Search for the cell housing the specified text and yield its (X, Y) center coordinate. 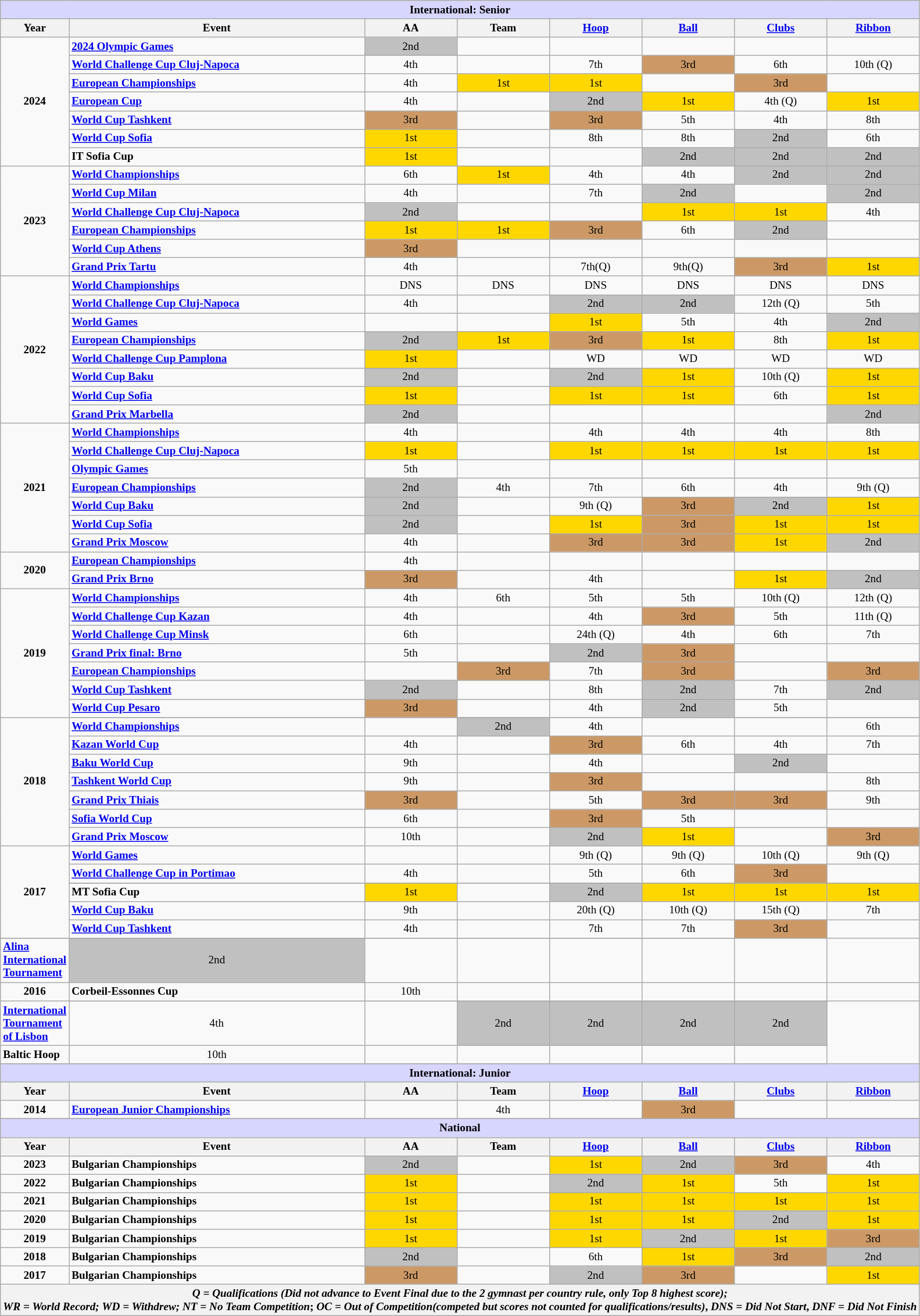
Grand Prix final: Brno (217, 653)
24th (Q) (595, 634)
International: Junior (460, 1073)
National (460, 1128)
Kazan World Cup (217, 745)
International Tournament of Lisbon (35, 1023)
2024 Olympic Games (217, 46)
7th(Q) (595, 267)
Tashkent World Cup (217, 781)
World Challenge Cup Kazan (217, 616)
World Cup Milan (217, 193)
World Cup Athens (217, 249)
World Challenge Cup Minsk (217, 634)
Baku World Cup (217, 763)
2024 (35, 101)
MT Sofia Cup (217, 892)
European Junior Championships (217, 1110)
Grand Prix Brno (217, 579)
Grand Prix Tartu (217, 267)
Sofia World Cup (217, 819)
World Challenge Cup Pamplona (217, 359)
11th (Q) (873, 616)
European Cup (217, 102)
Alina International Tournament (35, 960)
2016 (35, 992)
2014 (35, 1110)
20th (Q) (595, 910)
Olympic Games (217, 469)
9th(Q) (688, 267)
Grand Prix Thiais (217, 800)
World Challenge Cup in Portimao (217, 874)
Corbeil-Essonnes Cup (217, 992)
15th (Q) (781, 910)
World Cup Pesaro (217, 708)
Baltic Hoop (35, 1055)
International: Senior (460, 10)
Grand Prix Marbella (217, 414)
IT Sofia Cup (217, 157)
4th (Q) (781, 102)
